Extract the (x, y) coordinate from the center of the cell holding the provided text.  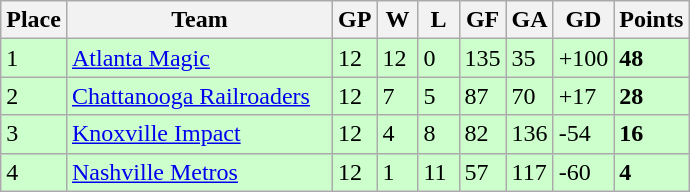
L (438, 20)
3 (34, 134)
135 (482, 58)
-54 (584, 134)
7 (398, 96)
16 (652, 134)
-60 (584, 172)
Team (199, 20)
Knoxville Impact (199, 134)
Place (34, 20)
W (398, 20)
87 (482, 96)
136 (530, 134)
70 (530, 96)
+100 (584, 58)
117 (530, 172)
5 (438, 96)
35 (530, 58)
Points (652, 20)
11 (438, 172)
2 (34, 96)
8 (438, 134)
GP (355, 20)
57 (482, 172)
GD (584, 20)
+17 (584, 96)
82 (482, 134)
GF (482, 20)
Chattanooga Railroaders (199, 96)
48 (652, 58)
GA (530, 20)
0 (438, 58)
28 (652, 96)
Atlanta Magic (199, 58)
Nashville Metros (199, 172)
